From the cell containing the given text, extract its center point as (X, Y) coordinate. 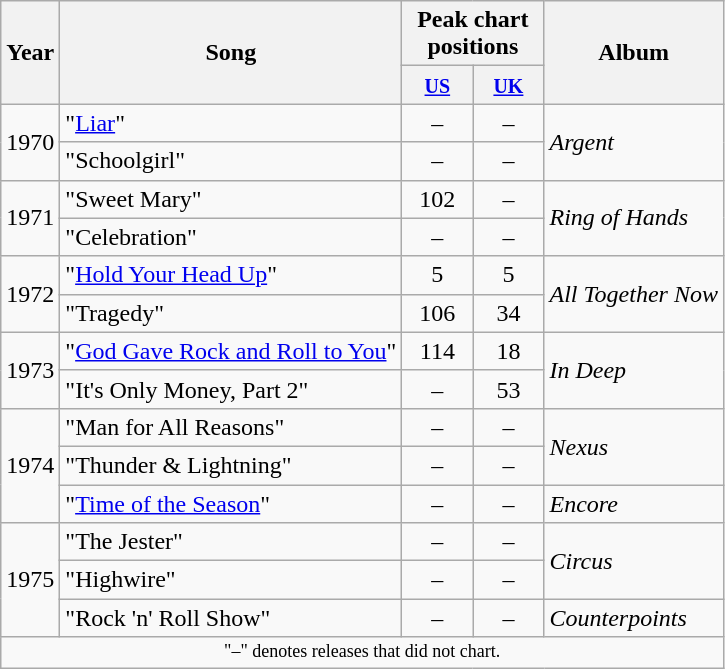
Nexus (634, 446)
"Hold Your Head Up" (231, 275)
In Deep (634, 370)
Song (231, 52)
"It's Only Money, Part 2" (231, 389)
"Rock 'n' Roll Show" (231, 618)
All Together Now (634, 294)
"Thunder & Lightning" (231, 465)
"Liar" (231, 123)
Peak chart positions (473, 34)
"Time of the Season" (231, 503)
1973 (30, 370)
1970 (30, 142)
34 (508, 313)
1972 (30, 294)
1974 (30, 465)
114 (438, 351)
UK (508, 85)
Ring of Hands (634, 218)
53 (508, 389)
Argent (634, 142)
"Tragedy" (231, 313)
"Schoolgirl" (231, 161)
"Highwire" (231, 580)
Album (634, 52)
"Man for All Reasons" (231, 427)
Counterpoints (634, 618)
"Sweet Mary" (231, 199)
Encore (634, 503)
18 (508, 351)
Year (30, 52)
1975 (30, 580)
102 (438, 199)
106 (438, 313)
US (438, 85)
Circus (634, 561)
"–" denotes releases that did not chart. (362, 652)
"The Jester" (231, 542)
1971 (30, 218)
"God Gave Rock and Roll to You" (231, 351)
"Celebration" (231, 237)
